Return the (x, y) coordinate for the center point of the cell that contains the specified text.  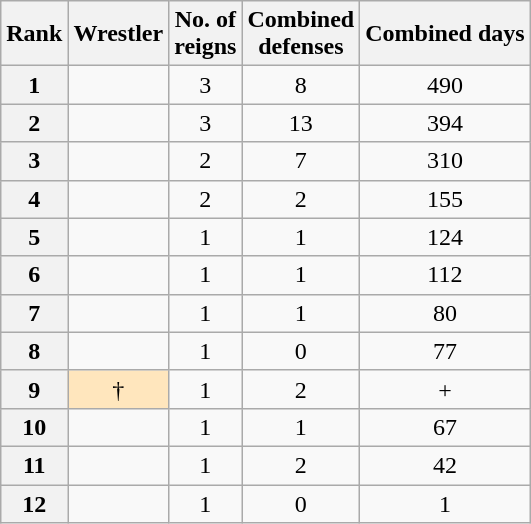
No. ofreigns (206, 34)
5 (34, 237)
12 (34, 503)
80 (445, 313)
10 (34, 427)
155 (445, 199)
Combined defenses (301, 34)
394 (445, 123)
Wrestler (118, 34)
13 (301, 123)
310 (445, 161)
4 (34, 199)
67 (445, 427)
112 (445, 275)
42 (445, 465)
+ (445, 389)
9 (34, 389)
490 (445, 85)
6 (34, 275)
77 (445, 351)
Rank (34, 34)
11 (34, 465)
Combined days (445, 34)
124 (445, 237)
† (118, 389)
